Scan for the cell matching the given text and deliver its (x, y) coordinate at center. 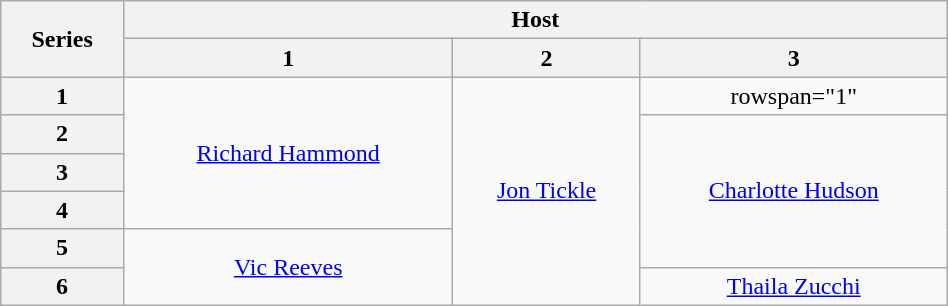
Jon Tickle (546, 191)
Vic Reeves (288, 267)
Host (535, 20)
Charlotte Hudson (794, 191)
6 (62, 286)
4 (62, 210)
Series (62, 39)
Thaila Zucchi (794, 286)
rowspan="1" (794, 96)
Richard Hammond (288, 153)
5 (62, 248)
